From the cell containing the given text, extract its center point as (X, Y) coordinate. 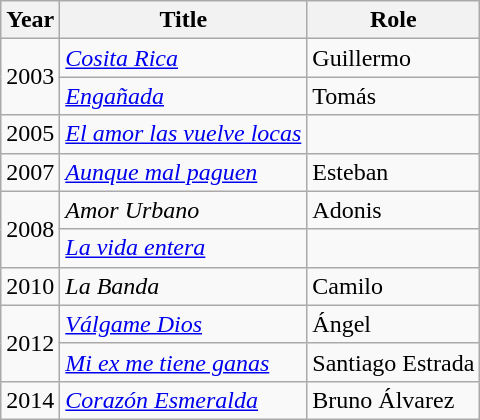
2005 (30, 134)
2003 (30, 77)
Corazón Esmeralda (184, 400)
2007 (30, 172)
2008 (30, 229)
Tomás (394, 96)
Cosita Rica (184, 58)
Bruno Álvarez (394, 400)
Aunque mal paguen (184, 172)
Year (30, 20)
La vida entera (184, 248)
Engañada (184, 96)
La Banda (184, 286)
Amor Urbano (184, 210)
Mi ex me tiene ganas (184, 362)
Adonis (394, 210)
Esteban (394, 172)
Ángel (394, 324)
Title (184, 20)
El amor las vuelve locas (184, 134)
2010 (30, 286)
Camilo (394, 286)
Santiago Estrada (394, 362)
2014 (30, 400)
Role (394, 20)
2012 (30, 343)
Válgame Dios (184, 324)
Guillermo (394, 58)
